Find where the given text appears and provide that cell's center as [X, Y] coordinate. 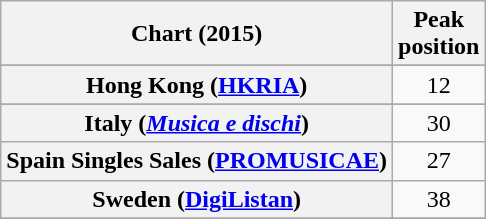
30 [439, 123]
Peakposition [439, 34]
Hong Kong (HKRIA) [197, 85]
Sweden (DigiListan) [197, 199]
Chart (2015) [197, 34]
12 [439, 85]
27 [439, 161]
Spain Singles Sales (PROMUSICAE) [197, 161]
Italy (Musica e dischi) [197, 123]
38 [439, 199]
